Output the (X, Y) coordinate of the center of the cell containing the given text.  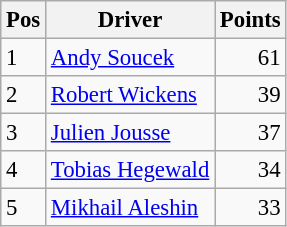
Tobias Hegewald (130, 170)
Pos (24, 20)
39 (250, 95)
33 (250, 208)
3 (24, 133)
34 (250, 170)
2 (24, 95)
Robert Wickens (130, 95)
Julien Jousse (130, 133)
5 (24, 208)
Driver (130, 20)
Points (250, 20)
37 (250, 133)
Mikhail Aleshin (130, 208)
4 (24, 170)
1 (24, 58)
61 (250, 58)
Andy Soucek (130, 58)
